Pinpoint the cell where the given text exists, returning its [x, y] midpoint coordinate. 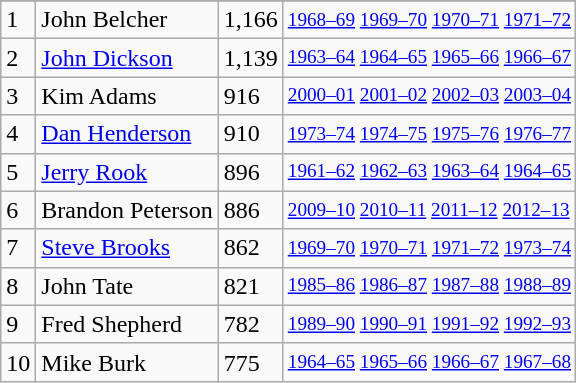
Jerry Rook [127, 172]
1964–65 1965–66 1966–67 1967–68 [429, 362]
1 [18, 20]
1985–86 1986–87 1987–88 1988–89 [429, 286]
2 [18, 58]
5 [18, 172]
821 [250, 286]
Fred Shepherd [127, 324]
1961–62 1962–63 1963–64 1964–65 [429, 172]
10 [18, 362]
8 [18, 286]
1968–69 1969–70 1970–71 1971–72 [429, 20]
6 [18, 210]
1969–70 1970–71 1971–72 1973–74 [429, 248]
9 [18, 324]
Mike Burk [127, 362]
1989–90 1990–91 1991–92 1992–93 [429, 324]
Dan Henderson [127, 134]
1973–74 1974–75 1975–76 1976–77 [429, 134]
John Belcher [127, 20]
916 [250, 96]
886 [250, 210]
2009–10 2010–11 2011–12 2012–13 [429, 210]
4 [18, 134]
John Tate [127, 286]
862 [250, 248]
Brandon Peterson [127, 210]
782 [250, 324]
2000–01 2001–02 2002–03 2003–04 [429, 96]
896 [250, 172]
910 [250, 134]
1,139 [250, 58]
Kim Adams [127, 96]
1,166 [250, 20]
7 [18, 248]
3 [18, 96]
Steve Brooks [127, 248]
775 [250, 362]
1963–64 1964–65 1965–66 1966–67 [429, 58]
John Dickson [127, 58]
